Return (x, y) of the center of cell containing provided text 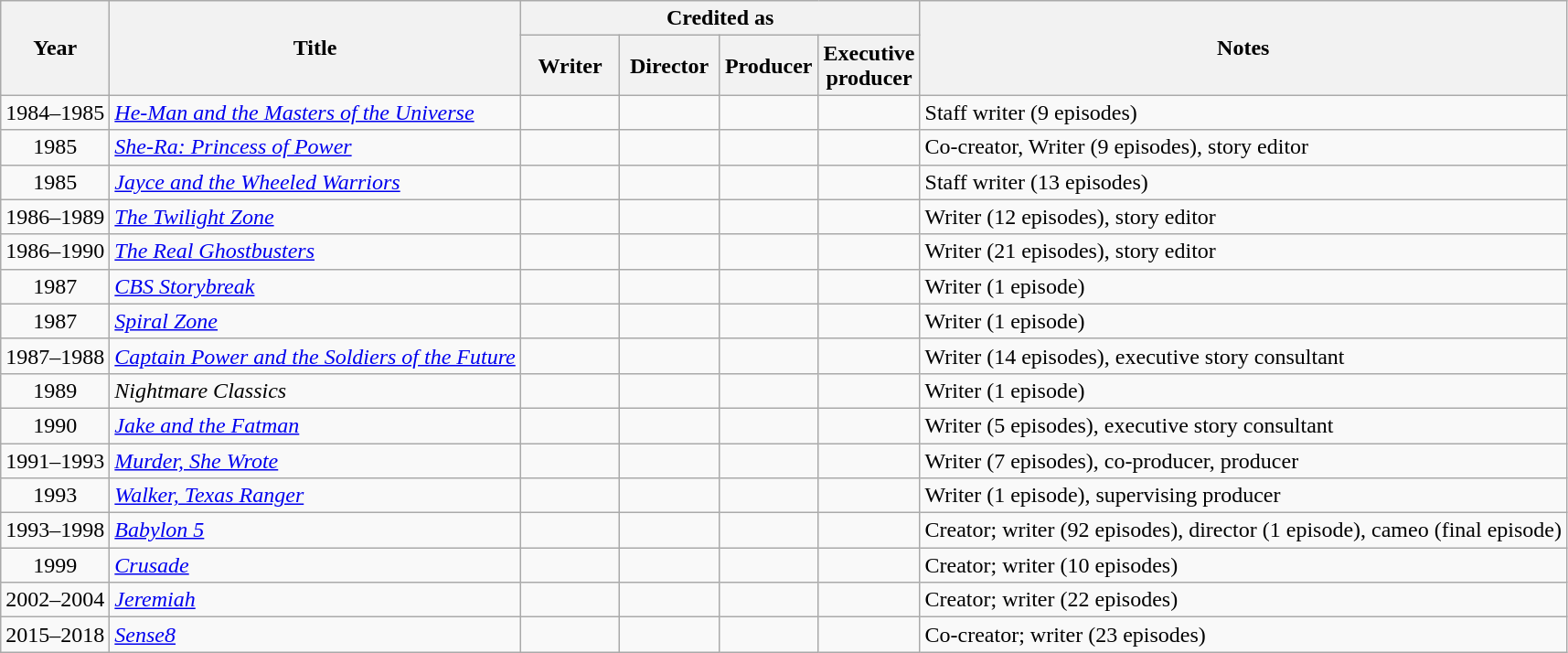
He-Man and the Masters of the Universe (315, 112)
Jake and the Fatman (315, 425)
Nightmare Classics (315, 391)
Credited as (720, 18)
Writer (14 episodes), executive story consultant (1243, 356)
Walker, Texas Ranger (315, 496)
Creator; writer (92 episodes), director (1 episode), cameo (final episode) (1243, 530)
1993–1998 (55, 530)
1989 (55, 391)
1990 (55, 425)
The Twilight Zone (315, 217)
Creator; writer (10 episodes) (1243, 565)
Year (55, 48)
Staff writer (13 episodes) (1243, 182)
Jayce and the Wheeled Warriors (315, 182)
Writer (21 episodes), story editor (1243, 252)
Captain Power and the Soldiers of the Future (315, 356)
2002–2004 (55, 600)
Murder, She Wrote (315, 460)
1993 (55, 496)
The Real Ghostbusters (315, 252)
1999 (55, 565)
1986–1990 (55, 252)
Writer (7 episodes), co-producer, producer (1243, 460)
Co-creator, Writer (9 episodes), story editor (1243, 147)
Spiral Zone (315, 321)
Writer (12 episodes), story editor (1243, 217)
Writer (571, 66)
1984–1985 (55, 112)
Producer (768, 66)
Co-creator; writer (23 episodes) (1243, 635)
1991–1993 (55, 460)
Executive producer (869, 66)
Creator; writer (22 episodes) (1243, 600)
2015–2018 (55, 635)
CBS Storybreak (315, 286)
Writer (1 episode), supervising producer (1243, 496)
Babylon 5 (315, 530)
Staff writer (9 episodes) (1243, 112)
Notes (1243, 48)
Jeremiah (315, 600)
1987–1988 (55, 356)
Director (669, 66)
Crusade (315, 565)
Writer (5 episodes), executive story consultant (1243, 425)
Title (315, 48)
Sense8 (315, 635)
1986–1989 (55, 217)
She-Ra: Princess of Power (315, 147)
